From the cell containing the given text, extract its center point as [x, y] coordinate. 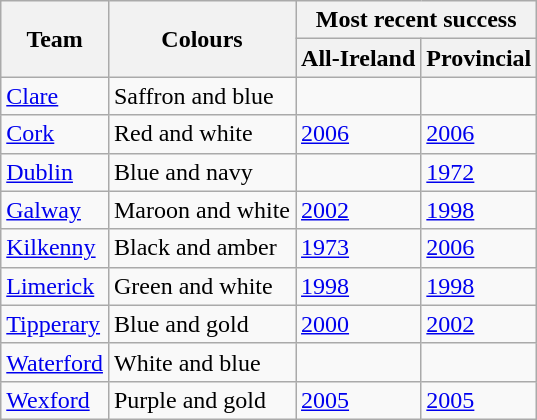
Provincial [479, 58]
Green and white [202, 286]
1972 [479, 172]
Galway [55, 210]
Maroon and white [202, 210]
All-Ireland [358, 58]
Black and amber [202, 248]
1973 [358, 248]
Tipperary [55, 324]
Limerick [55, 286]
Colours [202, 39]
Blue and gold [202, 324]
Dublin [55, 172]
Clare [55, 96]
White and blue [202, 362]
Red and white [202, 134]
Cork [55, 134]
Waterford [55, 362]
Purple and gold [202, 400]
Kilkenny [55, 248]
Most recent success [416, 20]
Saffron and blue [202, 96]
Team [55, 39]
Blue and navy [202, 172]
2000 [358, 324]
Wexford [55, 400]
